Detect which cell encompasses the target text, then output its (x, y) center coordinate. 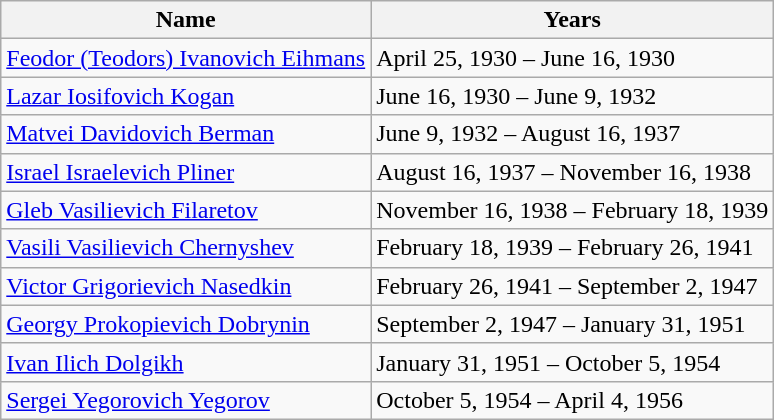
Name (186, 20)
Years (572, 20)
Matvei Davidovich Berman (186, 134)
Lazar Iosifovich Kogan (186, 96)
Gleb Vasilievich Filaretov (186, 210)
Israel Israelevich Pliner (186, 172)
February 18, 1939 – February 26, 1941 (572, 248)
Ivan Ilich Dolgikh (186, 362)
Victor Grigorievich Nasedkin (186, 286)
January 31, 1951 – October 5, 1954 (572, 362)
February 26, 1941 – September 2, 1947 (572, 286)
April 25, 1930 – June 16, 1930 (572, 58)
November 16, 1938 – February 18, 1939 (572, 210)
October 5, 1954 – April 4, 1956 (572, 400)
Vasili Vasilievich Chernyshev (186, 248)
June 16, 1930 – June 9, 1932 (572, 96)
September 2, 1947 – January 31, 1951 (572, 324)
Georgy Prokopievich Dobrynin (186, 324)
Sergei Yegorovich Yegorov (186, 400)
Feodor (Teodors) Ivanovich Eihmans (186, 58)
August 16, 1937 – November 16, 1938 (572, 172)
June 9, 1932 – August 16, 1937 (572, 134)
